Return the [X, Y] coordinate for the center point of the cell that contains the specified text.  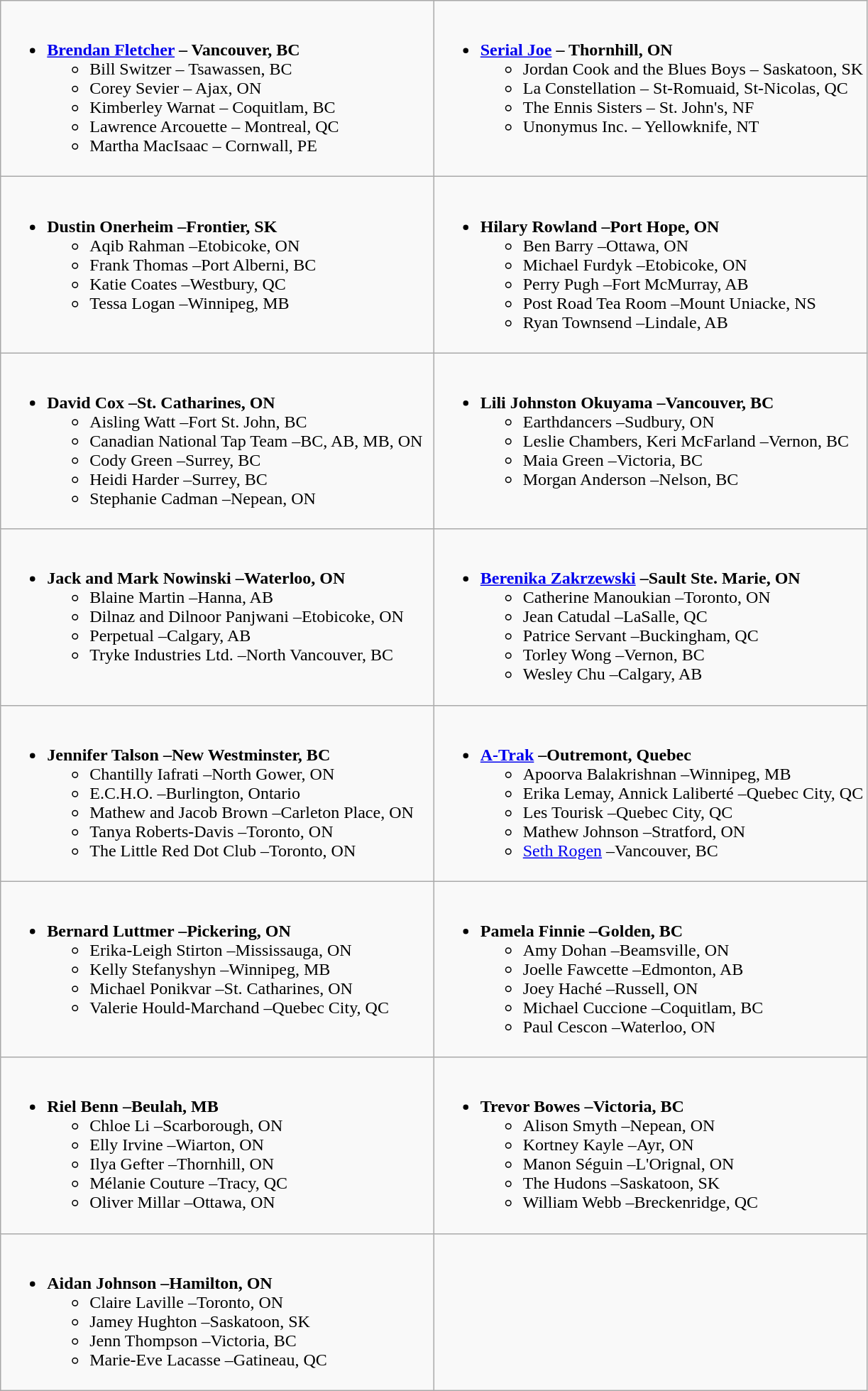
Riel Benn –Beulah, MBChloe Li –Scarborough, ONElly Irvine –Wiarton, ONIlya Gefter –Thornhill, ONMélanie Couture –Tracy, QCOliver Millar –Ottawa, ON [217, 1145]
Aidan Johnson –Hamilton, ONClaire Laville –Toronto, ONJamey Hughton –Saskatoon, SKJenn Thompson –Victoria, BCMarie-Eve Lacasse –Gatineau, QC [217, 1312]
Dustin Onerheim –Frontier, SKAqib Rahman –Etobicoke, ONFrank Thomas –Port Alberni, BCKatie Coates –Westbury, QCTessa Logan –Winnipeg, MB [217, 265]
